From the cell containing the given text, extract its center point as (X, Y) coordinate. 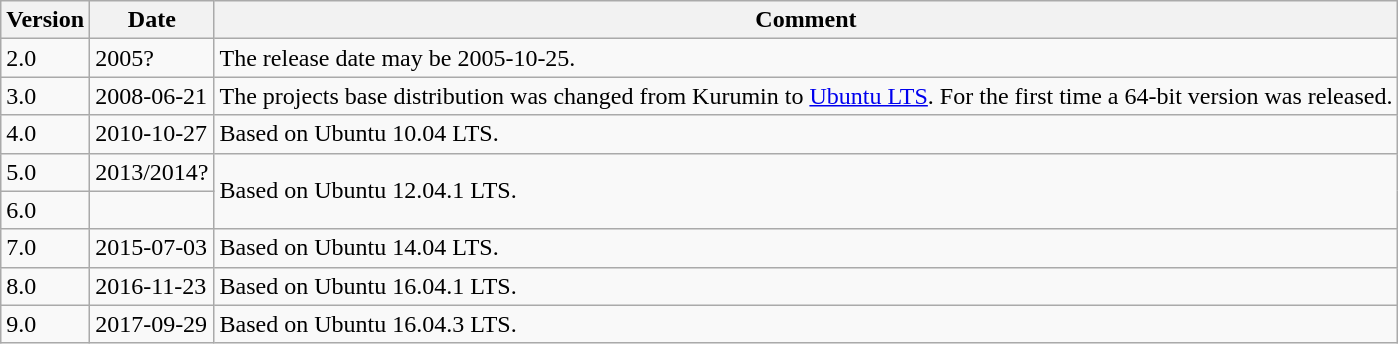
4.0 (46, 134)
2017-09-29 (152, 324)
2013/2014? (152, 172)
2010-10-27 (152, 134)
5.0 (46, 172)
Based on Ubuntu 16.04.3 LTS. (806, 324)
3.0 (46, 96)
Date (152, 20)
6.0 (46, 210)
Based on Ubuntu 12.04.1 LTS. (806, 191)
7.0 (46, 248)
The release date may be 2005-10-25. (806, 58)
8.0 (46, 286)
Version (46, 20)
Based on Ubuntu 16.04.1 LTS. (806, 286)
2008-06-21 (152, 96)
9.0 (46, 324)
Comment (806, 20)
The projects base distribution was changed from Kurumin to Ubuntu LTS. For the first time a 64-bit version was released. (806, 96)
Based on Ubuntu 10.04 LTS. (806, 134)
2016-11-23 (152, 286)
2.0 (46, 58)
Based on Ubuntu 14.04 LTS. (806, 248)
2015-07-03 (152, 248)
2005? (152, 58)
